Identify which cell holds the provided text, then report its (X, Y) central coordinate. 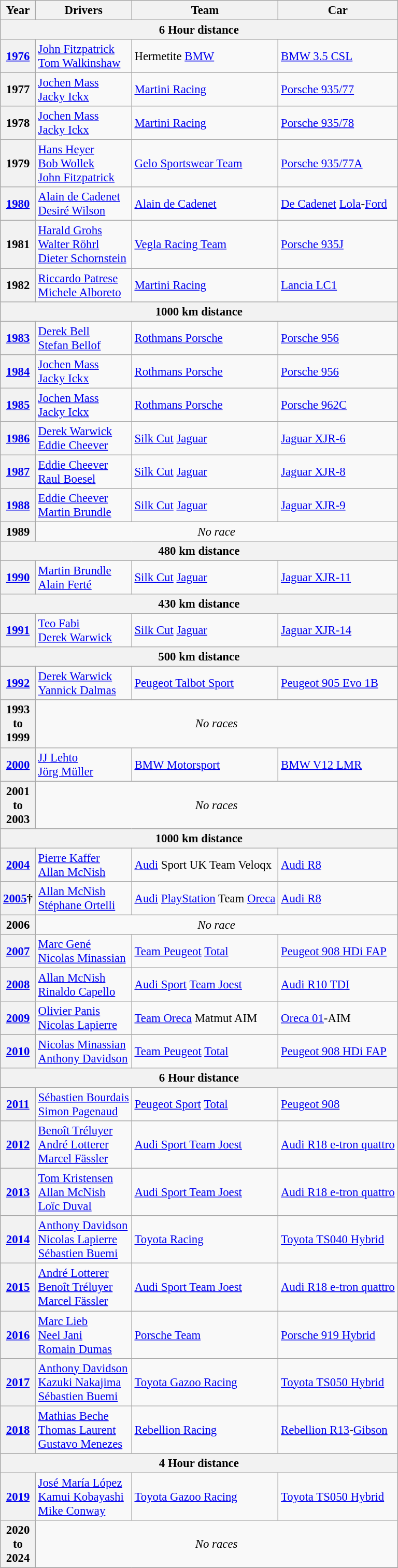
1979 (18, 164)
2007 (18, 951)
De Cadenet Lola-Ford (338, 204)
Derek Warwick Yannick Dalmas (83, 684)
Alain de Cadenet (205, 204)
Anthony Davidson Kazuki Nakajima Sébastien Buemi (83, 1382)
2011 (18, 1104)
Porsche 935/77 (338, 90)
Porsche 935/78 (338, 123)
Vegla Racing Team (205, 244)
Nicolas Minassian Anthony Davidson (83, 1052)
Peugeot Sport Total (205, 1104)
Jaguar XJR-14 (338, 631)
Toyota TS040 Hybrid (338, 1240)
Lancia LC1 (338, 285)
1991 (18, 631)
Rebellion R13-Gibson (338, 1430)
Audi Sport UK Team Veloqx (205, 865)
1976 (18, 56)
Peugeot Talbot Sport (205, 684)
John Fitzpatrick Tom Walkinshaw (83, 56)
BMW Motorsport (205, 765)
Hans Heyer Bob Wollek John Fitzpatrick (83, 164)
Sébastien Bourdais Simon Pagenaud (83, 1104)
1982 (18, 285)
430 km distance (199, 604)
1980 (18, 204)
Derek Warwick Eddie Cheever (83, 438)
Jaguar XJR-9 (338, 506)
Alain de Cadenet Desiré Wilson (83, 204)
JJ Lehto Jörg Müller (83, 765)
José María López Kamui Kobayashi Mike Conway (83, 1497)
Anthony Davidson Nicolas Lapierre Sébastien Buemi (83, 1240)
Allan McNish Stéphane Ortelli (83, 898)
1987 (18, 471)
Jaguar XJR-8 (338, 471)
Eddie Cheever Raul Boesel (83, 471)
1977 (18, 90)
2009 (18, 1018)
Porsche 935J (338, 244)
Team Oreca Matmut AIM (205, 1018)
2012 (18, 1145)
4 Hour distance (199, 1463)
Pierre Kaffer Allan McNish (83, 865)
2015 (18, 1287)
2008 (18, 984)
Porsche 962C (338, 405)
Porsche Team (205, 1335)
2019 (18, 1497)
Benoît Tréluyer André Lotterer Marcel Fässler (83, 1145)
Gelo Sportswear Team (205, 164)
Marc Gené Nicolas Minassian (83, 951)
Eddie Cheever Martin Brundle (83, 506)
1993to1999 (18, 724)
Peugeot 908 (338, 1104)
1985 (18, 405)
Derek Bell Stefan Bellof (83, 338)
1983 (18, 338)
Allan McNish Rinaldo Capello (83, 984)
Martin Brundle Alain Ferté (83, 578)
Year (18, 10)
500 km distance (199, 657)
BMW V12 LMR (338, 765)
2013 (18, 1192)
Porsche 919 Hybrid (338, 1335)
1986 (18, 438)
2016 (18, 1335)
1988 (18, 506)
Marc Lieb Neel Jani Romain Dumas (83, 1335)
Jaguar XJR-6 (338, 438)
1984 (18, 371)
BMW 3.5 CSL (338, 56)
1989 (18, 531)
Tom Kristensen Allan McNish Loïc Duval (83, 1192)
Jaguar XJR-11 (338, 578)
2004 (18, 865)
2005† (18, 898)
2010 (18, 1052)
2006 (18, 925)
Mathias Beche Thomas Laurent Gustavo Menezes (83, 1430)
480 km distance (199, 551)
Oreca 01-AIM (338, 1018)
Audi PlayStation Team Oreca (205, 898)
Hermetite BMW (205, 56)
2018 (18, 1430)
Car (338, 10)
Teo Fabi Derek Warwick (83, 631)
2014 (18, 1240)
Porsche 935/77A (338, 164)
2000 (18, 765)
Rebellion Racing (205, 1430)
Team (205, 10)
Peugeot 905 Evo 1B (338, 684)
André Lotterer Benoît Tréluyer Marcel Fässler (83, 1287)
Audi R10 TDI (338, 984)
1978 (18, 123)
2017 (18, 1382)
Toyota Racing (205, 1240)
1981 (18, 244)
2001to2003 (18, 805)
2020to2024 (18, 1544)
Harald Grohs Walter Röhrl Dieter Schornstein (83, 244)
1992 (18, 684)
1990 (18, 578)
Riccardo Patrese Michele Alboreto (83, 285)
Drivers (83, 10)
Olivier Panis Nicolas Lapierre (83, 1018)
